For the text-containing cell, return its midpoint in [X, Y] coordinate format. 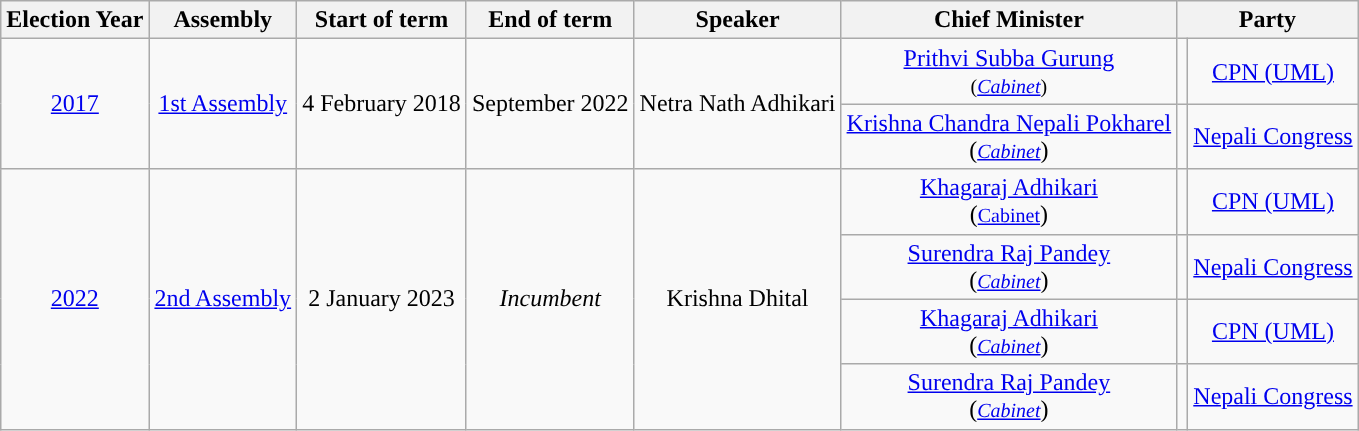
Surendra Raj Pandey(Cabinet) [1009, 266]
1st Assembly [223, 104]
Netra Nath Adhikari [738, 104]
4 February 2018 [382, 104]
Election Year [75, 20]
2 January 2023 [382, 299]
Krishna Chandra Nepali Pokharel(Cabinet) [1009, 136]
Start of term [382, 20]
Prithvi Subba Gurung(Cabinet) [1009, 72]
Surendra Raj Pandey (Cabinet) [1009, 396]
Chief Minister [1009, 20]
September 2022 [550, 104]
Khagaraj Adhikari (Cabinet) [1009, 332]
Khagaraj Adhikari(Cabinet) [1009, 202]
End of term [550, 20]
2017 [75, 104]
Krishna Dhital [738, 299]
Incumbent [550, 299]
Assembly [223, 20]
2022 [75, 299]
Speaker [738, 20]
Party [1268, 20]
2nd Assembly [223, 299]
